Search for the cell housing the specified text and yield its [X, Y] center coordinate. 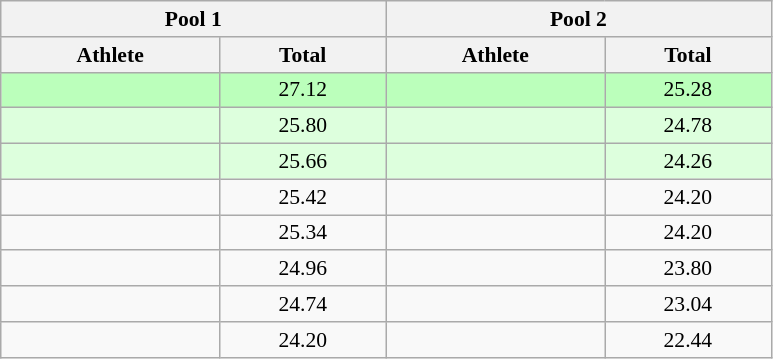
24.26 [688, 162]
22.44 [688, 340]
24.78 [688, 126]
Pool 2 [578, 19]
25.66 [303, 162]
27.12 [303, 90]
25.80 [303, 126]
25.28 [688, 90]
23.04 [688, 304]
25.42 [303, 197]
23.80 [688, 269]
25.34 [303, 233]
24.74 [303, 304]
Pool 1 [194, 19]
24.96 [303, 269]
